Capture the cell that displays the provided text and extract its [X, Y] central coordinate. 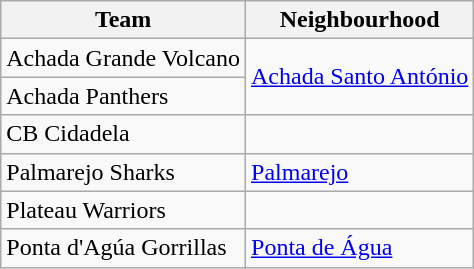
Achada Santo António [360, 77]
Team [124, 20]
Palmarejo Sharks [124, 172]
Achada Panthers [124, 96]
Palmarejo [360, 172]
Ponta d'Agúa Gorrillas [124, 248]
Ponta de Água [360, 248]
CB Cidadela [124, 134]
Achada Grande Volcano [124, 58]
Plateau Warriors [124, 210]
Neighbourhood [360, 20]
